Pinpoint the cell where the given text exists, returning its [X, Y] midpoint coordinate. 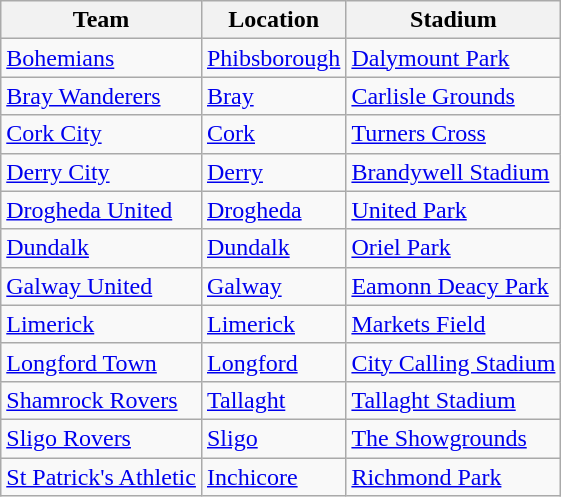
Carlisle Grounds [454, 96]
Tallaght [273, 400]
City Calling Stadium [454, 362]
St Patrick's Athletic [102, 477]
Markets Field [454, 324]
Sligo Rovers [102, 438]
Longford Town [102, 362]
Inchicore [273, 477]
Phibsborough [273, 58]
Shamrock Rovers [102, 400]
Team [102, 20]
Stadium [454, 20]
Drogheda [273, 210]
Galway United [102, 286]
The Showgrounds [454, 438]
Bray Wanderers [102, 96]
Oriel Park [454, 248]
Longford [273, 362]
Brandywell Stadium [454, 172]
United Park [454, 210]
Dalymount Park [454, 58]
Richmond Park [454, 477]
Tallaght Stadium [454, 400]
Bohemians [102, 58]
Derry [273, 172]
Sligo [273, 438]
Eamonn Deacy Park [454, 286]
Cork [273, 134]
Bray [273, 96]
Location [273, 20]
Derry City [102, 172]
Galway [273, 286]
Drogheda United [102, 210]
Turners Cross [454, 134]
Cork City [102, 134]
